Identify which cell holds the provided text, then report its (x, y) central coordinate. 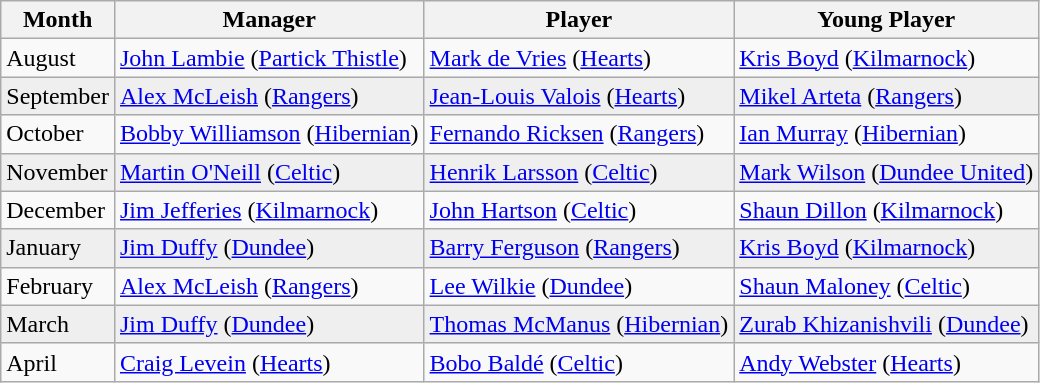
Barry Ferguson (Rangers) (579, 248)
Bobo Baldé (Celtic) (579, 362)
August (58, 58)
Andy Webster (Hearts) (886, 362)
Lee Wilkie (Dundee) (579, 286)
Jean-Louis Valois (Hearts) (579, 96)
March (58, 324)
October (58, 134)
Manager (269, 20)
Young Player (886, 20)
Henrik Larsson (Celtic) (579, 172)
Craig Levein (Hearts) (269, 362)
Ian Murray (Hibernian) (886, 134)
Thomas McManus (Hibernian) (579, 324)
Shaun Maloney (Celtic) (886, 286)
December (58, 210)
Martin O'Neill (Celtic) (269, 172)
Month (58, 20)
John Lambie (Partick Thistle) (269, 58)
January (58, 248)
Fernando Ricksen (Rangers) (579, 134)
Player (579, 20)
November (58, 172)
Mikel Arteta (Rangers) (886, 96)
Zurab Khizanishvili (Dundee) (886, 324)
Shaun Dillon (Kilmarnock) (886, 210)
April (58, 362)
February (58, 286)
Jim Jefferies (Kilmarnock) (269, 210)
Mark Wilson (Dundee United) (886, 172)
Bobby Williamson (Hibernian) (269, 134)
September (58, 96)
Mark de Vries (Hearts) (579, 58)
John Hartson (Celtic) (579, 210)
